Extract the (x, y) coordinate from the center of the cell holding the provided text.  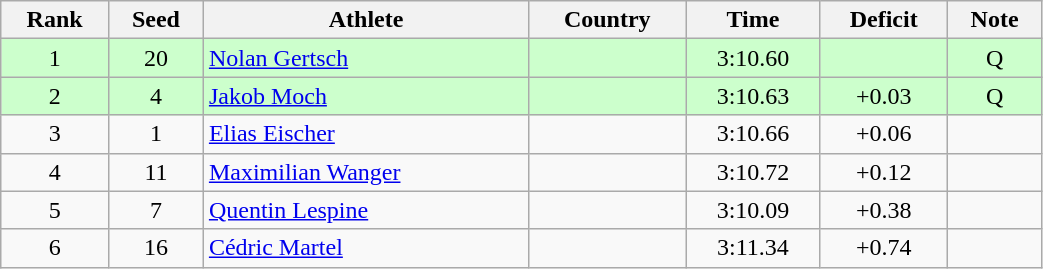
20 (156, 58)
Athlete (366, 20)
Nolan Gertsch (366, 58)
Elias Eischer (366, 134)
3:10.72 (753, 172)
11 (156, 172)
+0.03 (884, 96)
+0.38 (884, 210)
3:10.63 (753, 96)
5 (55, 210)
+0.12 (884, 172)
Jakob Moch (366, 96)
6 (55, 248)
2 (55, 96)
3:11.34 (753, 248)
3 (55, 134)
Deficit (884, 20)
Quentin Lespine (366, 210)
3:10.66 (753, 134)
Time (753, 20)
16 (156, 248)
Maximilian Wanger (366, 172)
3:10.60 (753, 58)
7 (156, 210)
Country (608, 20)
Cédric Martel (366, 248)
+0.74 (884, 248)
Note (994, 20)
Seed (156, 20)
3:10.09 (753, 210)
+0.06 (884, 134)
Rank (55, 20)
